Extract the (X, Y) coordinate from the center of the cell holding the provided text.  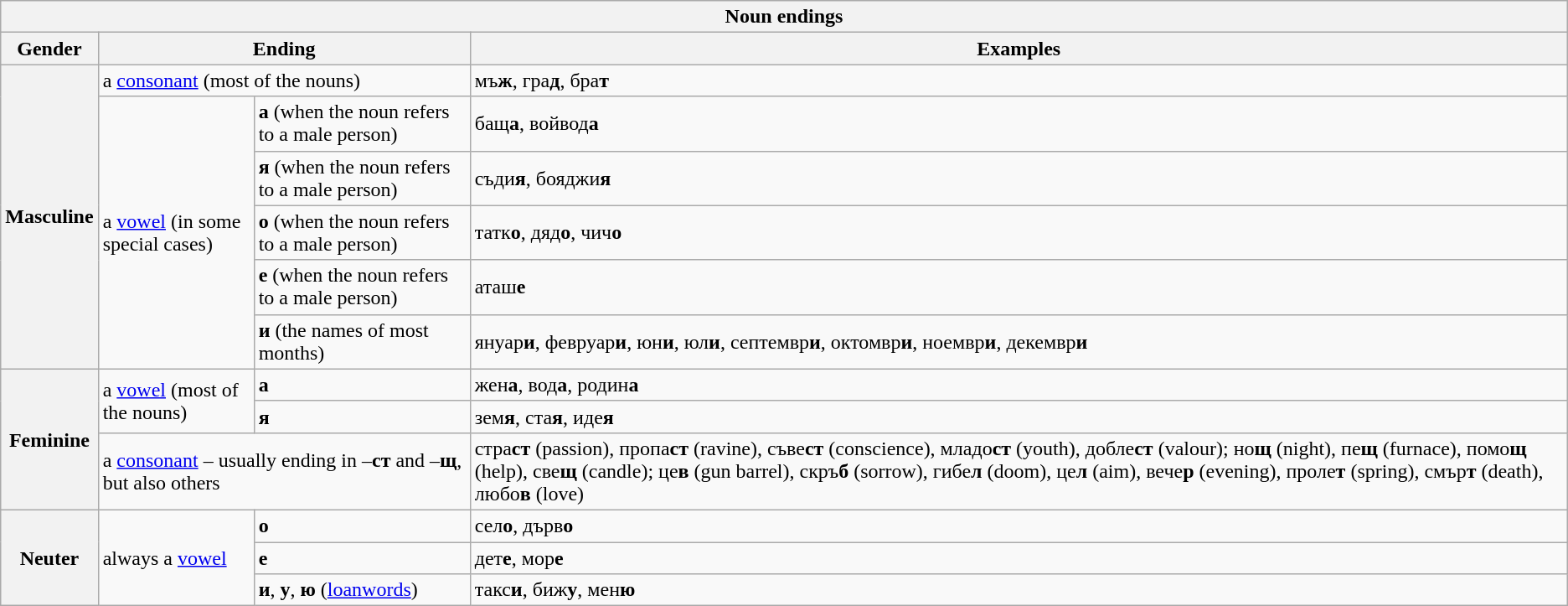
a vowel (most of the nouns) (176, 401)
я (when the noun refers to a male person) (362, 178)
съдия, бояджия (1019, 178)
Examples (1019, 49)
такси, бижу, меню (1019, 590)
село, дърво (1019, 526)
а (when the noun refers to a male person) (362, 124)
Masculine (49, 216)
и (the names of most months) (362, 342)
татко, дядо, чичо (1019, 233)
дете, море (1019, 557)
е (when the noun refers to a male person) (362, 287)
и, у, ю (loanwords) (362, 590)
Feminine (49, 439)
a vowel (in some special cases) (176, 233)
януари, февруари, юни, юли, септември, октомври, ноември, декември (1019, 342)
a consonant (most of the nouns) (284, 80)
о (when the noun refers to a male person) (362, 233)
а (362, 385)
о (362, 526)
Gender (49, 49)
мъж, град, брат (1019, 80)
a consonant – usually ending in –ст and –щ, but also others (284, 471)
земя, стая, идея (1019, 417)
е (362, 557)
жена, вода, родина (1019, 385)
Ending (284, 49)
аташе (1019, 287)
always a vowel (176, 557)
я (362, 417)
Neuter (49, 557)
Noun endings (784, 17)
баща, войвода (1019, 124)
